Pinpoint the cell where the given text exists, returning its (X, Y) midpoint coordinate. 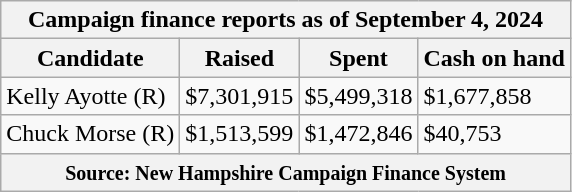
Kelly Ayotte (R) (90, 96)
Source: New Hampshire Campaign Finance System (286, 172)
$1,513,599 (240, 134)
Spent (358, 58)
Candidate (90, 58)
$40,753 (494, 134)
Campaign finance reports as of September 4, 2024 (286, 20)
$1,677,858 (494, 96)
$7,301,915 (240, 96)
Cash on hand (494, 58)
$1,472,846 (358, 134)
$5,499,318 (358, 96)
Raised (240, 58)
Chuck Morse (R) (90, 134)
